Return [X, Y] of the center of cell containing provided text 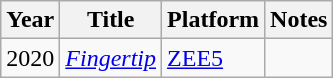
Notes [299, 20]
Title [111, 20]
Fingertip [111, 58]
Platform [214, 20]
Year [30, 20]
2020 [30, 58]
ZEE5 [214, 58]
